Return (x, y) of the center of cell containing provided text 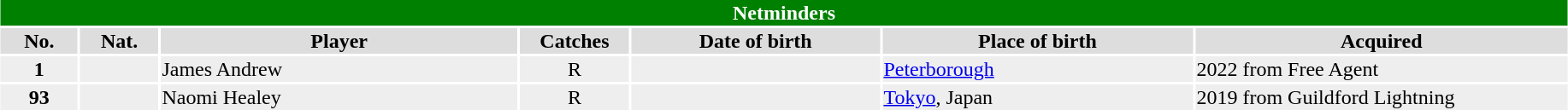
Nat. (120, 41)
Naomi Healey (339, 97)
2019 from Guildford Lightning (1382, 97)
93 (39, 97)
James Andrew (339, 69)
1 (39, 69)
2022 from Free Agent (1382, 69)
Place of birth (1038, 41)
Player (339, 41)
No. (39, 41)
Netminders (783, 13)
Peterborough (1038, 69)
Tokyo, Japan (1038, 97)
Acquired (1382, 41)
Catches (575, 41)
Date of birth (755, 41)
